Detect which cell encompasses the target text, then output its (X, Y) center coordinate. 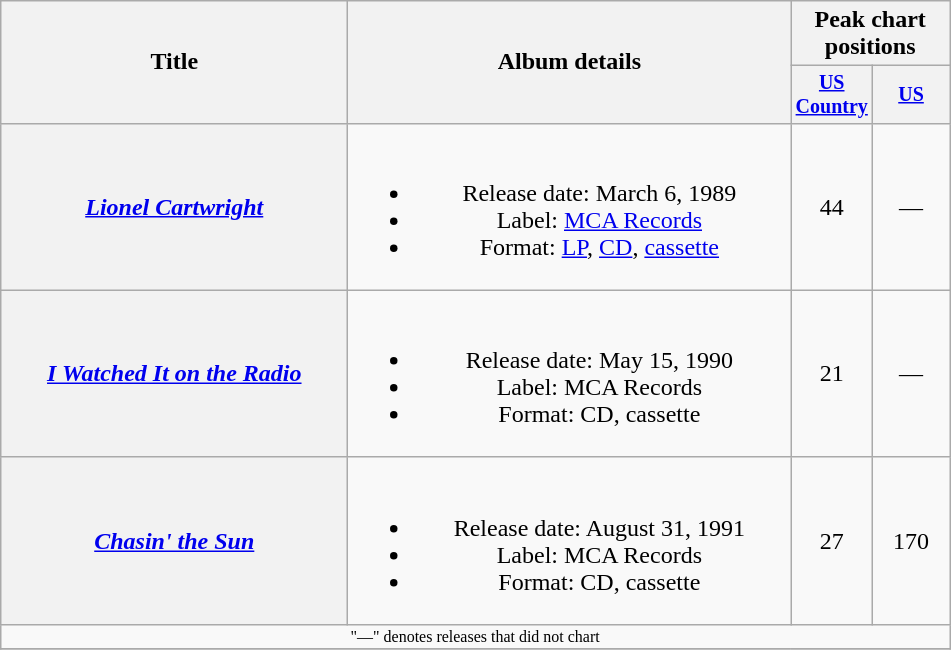
US (912, 94)
Release date: March 6, 1989Label: MCA RecordsFormat: LP, CD, cassette (570, 206)
Title (174, 62)
I Watched It on the Radio (174, 374)
170 (912, 540)
Chasin' the Sun (174, 540)
US Country (832, 94)
"—" denotes releases that did not chart (476, 636)
Release date: August 31, 1991Label: MCA RecordsFormat: CD, cassette (570, 540)
44 (832, 206)
27 (832, 540)
21 (832, 374)
Lionel Cartwright (174, 206)
Album details (570, 62)
Peak chartpositions (870, 34)
Release date: May 15, 1990Label: MCA RecordsFormat: CD, cassette (570, 374)
